Determine the (X, Y) coordinate at the center of the cell enclosing the given text.  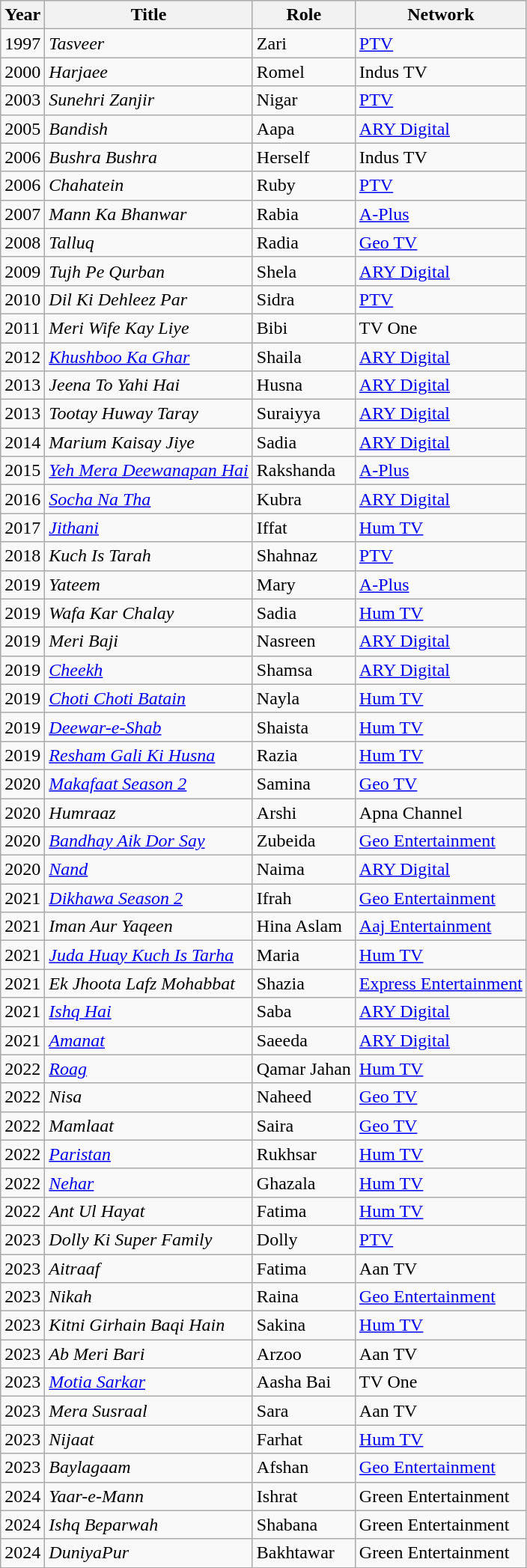
Deewar-e-Shab (149, 727)
Kuch Is Tarah (149, 556)
Iffat (304, 528)
2007 (22, 214)
Paristan (149, 1154)
Baylagaam (149, 1468)
Mamlaat (149, 1126)
Nijaat (149, 1439)
Wafa Kar Chalay (149, 613)
Dil Ki Dehleez Par (149, 299)
1997 (22, 43)
Express Entertainment (440, 983)
Nand (149, 870)
Nehar (149, 1183)
Aasha Bai (304, 1382)
Role (304, 15)
Saeeda (304, 1040)
Bandhay Aik Dor Say (149, 841)
Afshan (304, 1468)
Zubeida (304, 841)
Tasveer (149, 43)
2000 (22, 72)
Title (149, 15)
Saira (304, 1126)
Ishq Beparwah (149, 1525)
Meri Baji (149, 641)
DuniyaPur (149, 1553)
Naheed (304, 1097)
Shabana (304, 1525)
Raina (304, 1297)
Husna (304, 385)
Ant Ul Hayat (149, 1211)
2012 (22, 357)
Kitni Girhain Baqi Hain (149, 1326)
Nisa (149, 1097)
Network (440, 15)
Samina (304, 784)
Ishrat (304, 1496)
Suraiyya (304, 414)
Mera Susraal (149, 1411)
Nasreen (304, 641)
Romel (304, 72)
2017 (22, 528)
Iman Aur Yaqeen (149, 927)
2009 (22, 271)
Marium Kaisay Jiye (149, 442)
Sara (304, 1411)
Motia Sarkar (149, 1382)
Aaj Entertainment (440, 927)
Rakshanda (304, 471)
2016 (22, 499)
Yaar-e-Mann (149, 1496)
Makafaat Season 2 (149, 784)
Sunehri Zanjir (149, 100)
Shazia (304, 983)
Hina Aslam (304, 927)
Aapa (304, 129)
Mann Ka Bhanwar (149, 214)
Socha Na Tha (149, 499)
Zari (304, 43)
Saba (304, 1012)
Choti Choti Batain (149, 698)
Ghazala (304, 1183)
Herself (304, 157)
Cheekh (149, 670)
Sidra (304, 299)
2015 (22, 471)
Shaila (304, 357)
Qamar Jahan (304, 1069)
Tujh Pe Qurban (149, 271)
Naima (304, 870)
Arzoo (304, 1354)
Apna Channel (440, 812)
Talluq (149, 242)
Maria (304, 955)
Jithani (149, 528)
Rukhsar (304, 1154)
Resham Gali Ki Husna (149, 755)
Sakina (304, 1326)
Rabia (304, 214)
Bakhtawar (304, 1553)
Shela (304, 271)
Mary (304, 585)
2003 (22, 100)
2011 (22, 328)
Arshi (304, 812)
2005 (22, 129)
Ab Meri Bari (149, 1354)
Ishq Hai (149, 1012)
Dolly Ki Super Family (149, 1239)
Nigar (304, 100)
Khushboo Ka Ghar (149, 357)
2018 (22, 556)
Dolly (304, 1239)
Nikah (149, 1297)
Shamsa (304, 670)
Bibi (304, 328)
Humraaz (149, 812)
Juda Huay Kuch Is Tarha (149, 955)
2010 (22, 299)
Amanat (149, 1040)
Nayla (304, 698)
Roag (149, 1069)
Year (22, 15)
Ifrah (304, 898)
Farhat (304, 1439)
Dikhawa Season 2 (149, 898)
Radia (304, 242)
Jeena To Yahi Hai (149, 385)
Kubra (304, 499)
Shahnaz (304, 556)
2008 (22, 242)
Harjaee (149, 72)
Bandish (149, 129)
Yeh Mera Deewanapan Hai (149, 471)
Razia (304, 755)
Chahatein (149, 186)
Meri Wife Kay Liye (149, 328)
Ek Jhoota Lafz Mohabbat (149, 983)
2014 (22, 442)
Tootay Huway Taray (149, 414)
Aitraaf (149, 1269)
Yateem (149, 585)
Shaista (304, 727)
Ruby (304, 186)
Bushra Bushra (149, 157)
